Detect which cell encompasses the target text, then output its (X, Y) center coordinate. 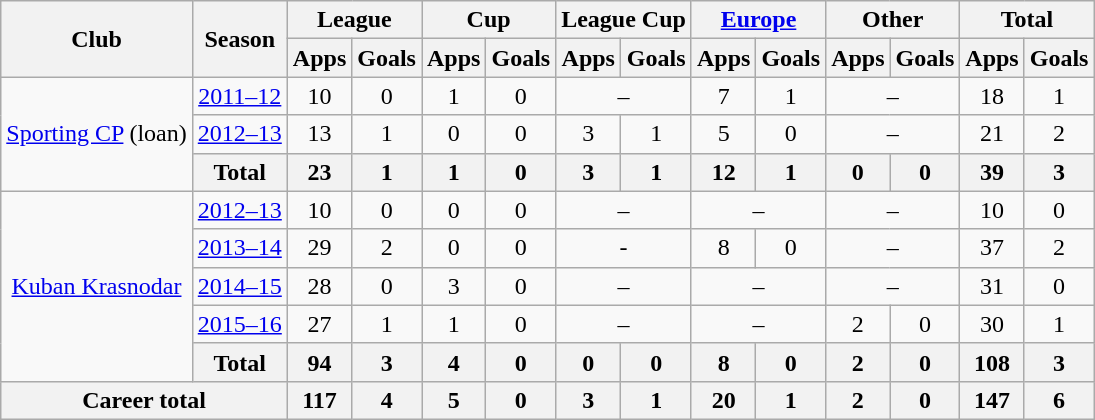
Europe (758, 20)
League (354, 20)
20 (723, 400)
Kuban Krasnodar (97, 286)
117 (319, 400)
23 (319, 172)
108 (992, 362)
League Cup (624, 20)
21 (992, 134)
28 (319, 286)
Club (97, 39)
Season (240, 39)
2015–16 (240, 324)
Other (893, 20)
2014–15 (240, 286)
30 (992, 324)
12 (723, 172)
7 (723, 96)
18 (992, 96)
13 (319, 134)
6 (1059, 400)
Cup (489, 20)
2011–12 (240, 96)
Career total (144, 400)
2013–14 (240, 248)
94 (319, 362)
37 (992, 248)
Sporting CP (loan) (97, 134)
27 (319, 324)
29 (319, 248)
- (624, 248)
39 (992, 172)
31 (992, 286)
147 (992, 400)
